For the text-containing cell, return its midpoint in (x, y) coordinate format. 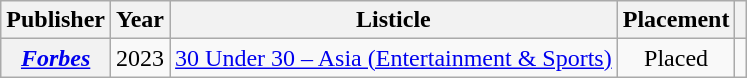
Year (140, 20)
30 Under 30 – Asia (Entertainment & Sports) (394, 58)
Placed (676, 58)
Publisher (56, 20)
Listicle (394, 20)
Placement (676, 20)
Forbes (56, 58)
2023 (140, 58)
